Output the [X, Y] coordinate of the center of the cell containing the given text.  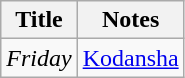
Title [39, 20]
Kodansha [130, 58]
Notes [130, 20]
Friday [39, 58]
